For the text-containing cell, return its midpoint in (X, Y) coordinate format. 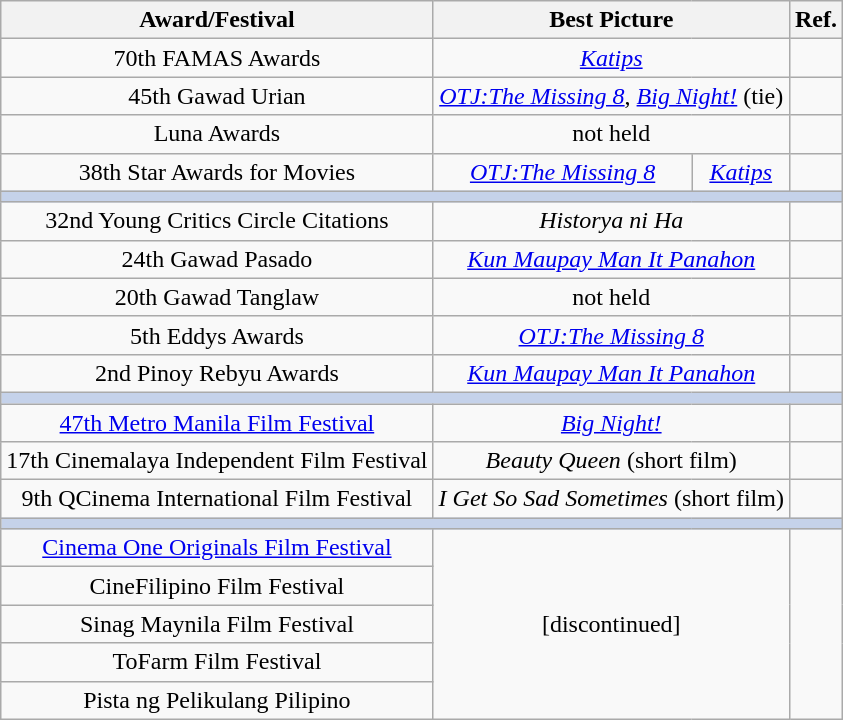
9th QCinema International Film Festival (217, 499)
Sinag Maynila Film Festival (217, 624)
5th Eddys Awards (217, 335)
[discontinued] (611, 624)
Best Picture (611, 20)
Luna Awards (217, 134)
Ref. (816, 20)
32nd Young Critics Circle Citations (217, 221)
2nd Pinoy Rebyu Awards (217, 373)
20th Gawad Tanglaw (217, 297)
38th Star Awards for Movies (217, 172)
Beauty Queen (short film) (611, 461)
45th Gawad Urian (217, 96)
Pista ng Pelikulang Pilipino (217, 700)
ToFarm Film Festival (217, 662)
Award/Festival (217, 20)
17th Cinemalaya Independent Film Festival (217, 461)
Big Night! (611, 423)
47th Metro Manila Film Festival (217, 423)
Historya ni Ha (611, 221)
Cinema One Originals Film Festival (217, 548)
I Get So Sad Sometimes (short film) (611, 499)
OTJ:The Missing 8, Big Night! (tie) (611, 96)
24th Gawad Pasado (217, 259)
70th FAMAS Awards (217, 58)
CineFilipino Film Festival (217, 586)
